Return the (X, Y) coordinate for the center point of the cell that contains the specified text.  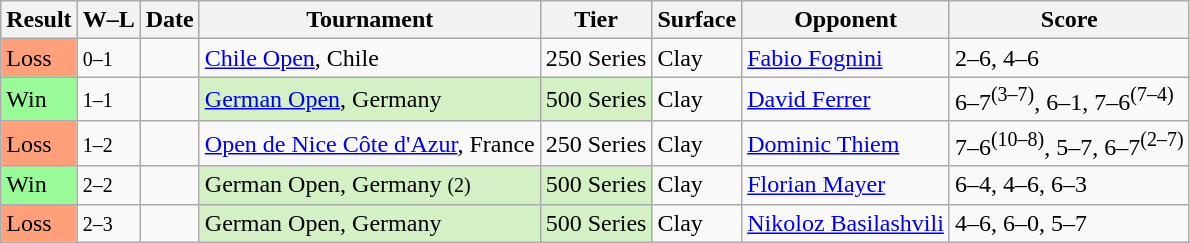
Tournament (370, 20)
2–2 (108, 185)
Surface (697, 20)
1–1 (108, 100)
Score (1069, 20)
W–L (108, 20)
Fabio Fognini (846, 58)
Nikoloz Basilashvili (846, 223)
Chile Open, Chile (370, 58)
0–1 (108, 58)
2–3 (108, 223)
Dominic Thiem (846, 144)
David Ferrer (846, 100)
Result (39, 20)
1–2 (108, 144)
7–6(10–8), 5–7, 6–7(2–7) (1069, 144)
Date (170, 20)
Open de Nice Côte d'Azur, France (370, 144)
Tier (596, 20)
2–6, 4–6 (1069, 58)
6–4, 4–6, 6–3 (1069, 185)
Florian Mayer (846, 185)
4–6, 6–0, 5–7 (1069, 223)
6–7(3–7), 6–1, 7–6(7–4) (1069, 100)
German Open, Germany (2) (370, 185)
Opponent (846, 20)
